Search for the cell housing the specified text and yield its (X, Y) center coordinate. 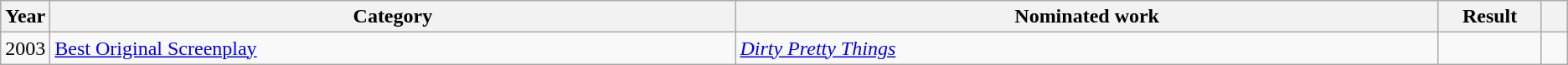
Dirty Pretty Things (1087, 48)
Year (25, 17)
Result (1489, 17)
Category (393, 17)
Best Original Screenplay (393, 48)
2003 (25, 48)
Nominated work (1087, 17)
